Detect which cell encompasses the target text, then output its [x, y] center coordinate. 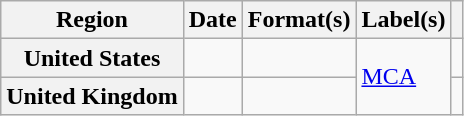
Region [92, 20]
United States [92, 58]
Date [212, 20]
United Kingdom [92, 96]
Label(s) [404, 20]
Format(s) [299, 20]
MCA [404, 77]
